Output the [x, y] coordinate of the center of the cell containing the given text.  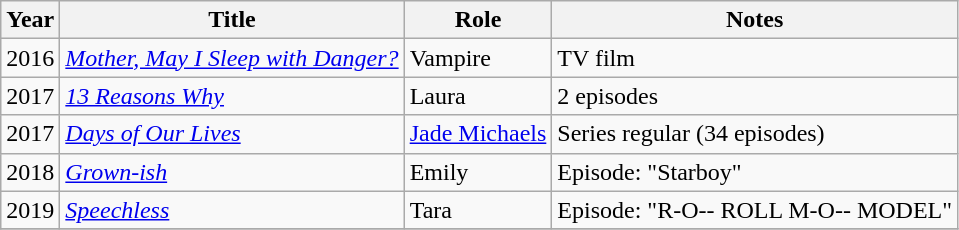
TV film [755, 58]
2 episodes [755, 96]
Role [478, 20]
Laura [478, 96]
Emily [478, 172]
Series regular (34 episodes) [755, 134]
Days of Our Lives [232, 134]
Episode: "R-O-- ROLL M-O-- MODEL" [755, 210]
Jade Michaels [478, 134]
Tara [478, 210]
Year [30, 20]
Vampire [478, 58]
Speechless [232, 210]
Notes [755, 20]
13 Reasons Why [232, 96]
Episode: "Starboy" [755, 172]
2019 [30, 210]
Mother, May I Sleep with Danger? [232, 58]
Title [232, 20]
2018 [30, 172]
Grown-ish [232, 172]
2016 [30, 58]
